Return the [X, Y] coordinate for the center point of the cell that contains the specified text.  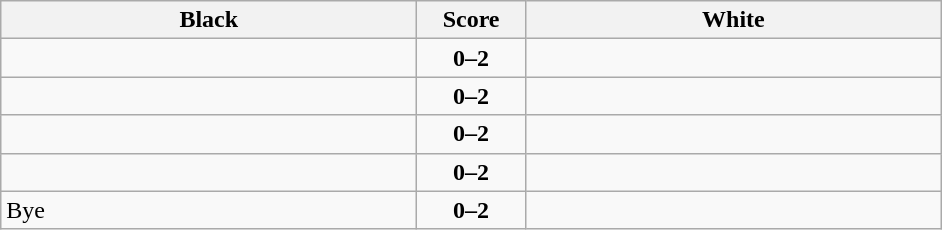
Bye [209, 210]
Black [209, 20]
Score [472, 20]
White [733, 20]
